Extract the [x, y] coordinate from the center of the cell holding the provided text.  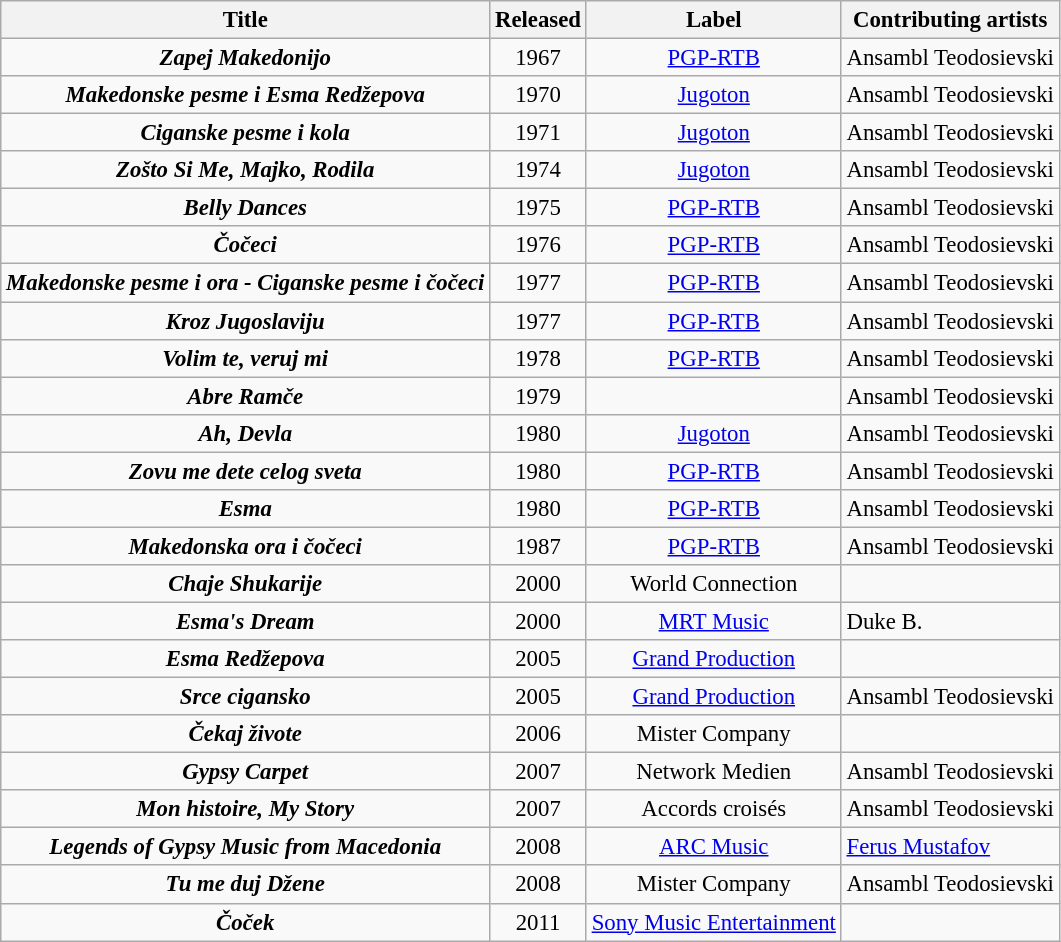
MRT Music [714, 621]
ARC Music [714, 847]
Legends of Gypsy Music from Macedonia [246, 847]
1967 [538, 58]
Ferus Mustafov [950, 847]
Sony Music Entertainment [714, 922]
Released [538, 20]
Volim te, veruj mi [246, 358]
Esma's Dream [246, 621]
Esma [246, 509]
Čekaj živote [246, 734]
2011 [538, 922]
Gypsy Carpet [246, 772]
1970 [538, 95]
Kroz Jugoslaviju [246, 321]
Label [714, 20]
1975 [538, 208]
Mon histoire, My Story [246, 809]
Chaje Shukarije [246, 584]
Makedonske pesme i ora - Ciganske pesme i čočeci [246, 283]
1974 [538, 170]
1976 [538, 245]
1971 [538, 133]
Abre Ramče [246, 396]
Zošto Si Me, Majko, Rodila [246, 170]
Čoček [246, 922]
Contributing artists [950, 20]
1987 [538, 546]
Srce cigansko [246, 697]
Makedonska ora i čočeci [246, 546]
Zapej Makedonijo [246, 58]
Accords croisés [714, 809]
Čočeci [246, 245]
World Connection [714, 584]
Makedonske pesme i Esma Redžepova [246, 95]
1978 [538, 358]
Network Medien [714, 772]
Zovu me dete celog sveta [246, 471]
Esma Redžepova [246, 659]
Ciganske pesme i kola [246, 133]
2006 [538, 734]
1979 [538, 396]
Title [246, 20]
Belly Dances [246, 208]
Ah, Devla [246, 433]
Tu me duj Džene [246, 885]
Duke B. [950, 621]
